Return [X, Y] of the center of cell containing provided text 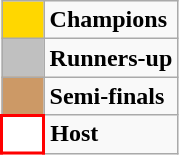
Host [111, 134]
Semi-finals [111, 96]
Champions [111, 20]
Runners-up [111, 58]
